Scan for the cell matching the given text and deliver its (X, Y) coordinate at center. 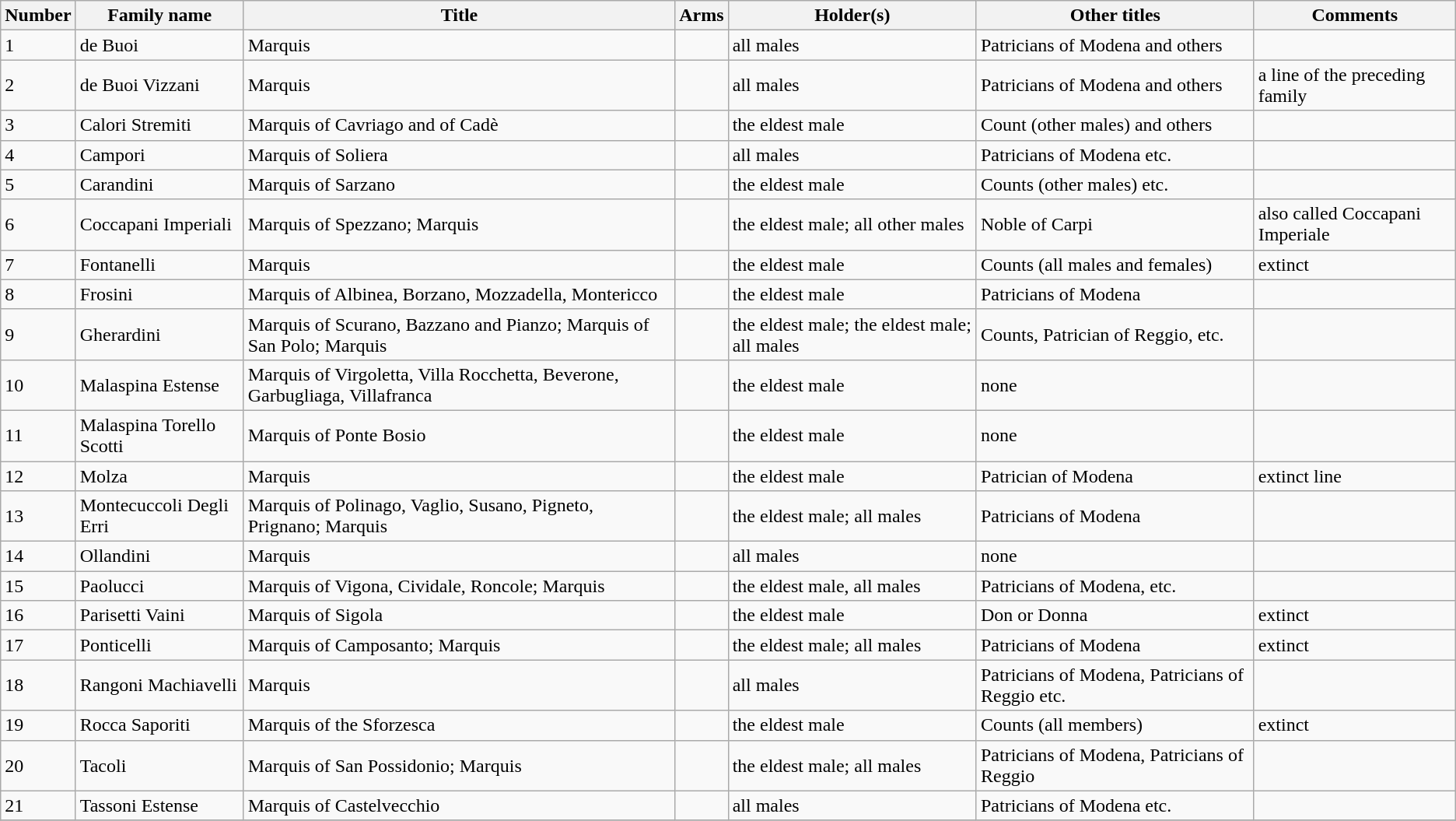
Marquis of Sarzano (459, 184)
Frosini (159, 294)
Patrician of Modena (1115, 475)
Gherardini (159, 335)
7 (38, 265)
Marquis of the Sforzesca (459, 725)
8 (38, 294)
Marquis of Sigola (459, 616)
Rocca Saporiti (159, 725)
20 (38, 766)
9 (38, 335)
Don or Donna (1115, 616)
Holder(s) (852, 16)
Patricians of Modena, etc. (1115, 586)
14 (38, 556)
a line of the preceding family (1355, 86)
Counts (all members) (1115, 725)
Rangoni Machiavelli (159, 685)
Tassoni Estense (159, 805)
Comments (1355, 16)
6 (38, 224)
12 (38, 475)
Count (other males) and others (1115, 125)
Marquis of Scurano, Bazzano and Pianzo; Marquis of San Polo; Marquis (459, 335)
Carandini (159, 184)
Patricians of Modena, Patricians of Reggio etc. (1115, 685)
Montecuccoli Degli Erri (159, 517)
Fontanelli (159, 265)
extinct line (1355, 475)
Ponticelli (159, 645)
Marquis of Soliera (459, 155)
Marquis of Camposanto; Marquis (459, 645)
Counts, Patrician of Reggio, etc. (1115, 335)
13 (38, 517)
16 (38, 616)
Marquis of Castelvecchio (459, 805)
the eldest male; the eldest male; all males (852, 335)
10 (38, 384)
Family name (159, 16)
Marquis of Virgoletta, Villa Rocchetta, Beverone, Garbugliaga, Villafranca (459, 384)
17 (38, 645)
Marquis of Ponte Bosio (459, 436)
Ollandini (159, 556)
Arms (702, 16)
5 (38, 184)
1 (38, 45)
Malaspina Estense (159, 384)
18 (38, 685)
Marquis of Spezzano; Marquis (459, 224)
Number (38, 16)
also called Coccapani Imperiale (1355, 224)
Noble of Carpi (1115, 224)
15 (38, 586)
Counts (all males and females) (1115, 265)
Title (459, 16)
Coccapani Imperiali (159, 224)
Calori Stremiti (159, 125)
Marquis of Polinago, Vaglio, Susano, Pigneto, Prignano; Marquis (459, 517)
Campori (159, 155)
de Buoi (159, 45)
11 (38, 436)
Tacoli (159, 766)
Malaspina Torello Scotti (159, 436)
Marquis of Albinea, Borzano, Mozzadella, Montericco (459, 294)
the eldest male; all other males (852, 224)
the eldest male, all males (852, 586)
Marquis of Cavriago and of Cadè (459, 125)
Molza (159, 475)
Marquis of San Possidonio; Marquis (459, 766)
Counts (other males) etc. (1115, 184)
Other titles (1115, 16)
4 (38, 155)
2 (38, 86)
21 (38, 805)
Patricians of Modena, Patricians of Reggio (1115, 766)
3 (38, 125)
de Buoi Vizzani (159, 86)
Paolucci (159, 586)
Parisetti Vaini (159, 616)
Marquis of Vigona, Cividale, Roncole; Marquis (459, 586)
19 (38, 725)
